Provide the [X, Y] coordinate of the cell's center where the given text is located.  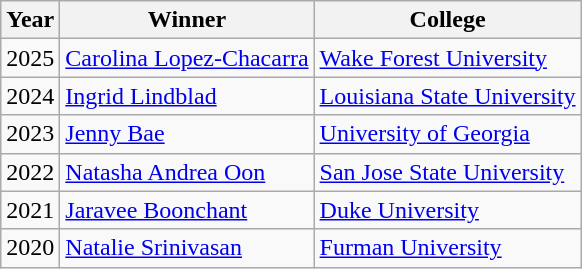
2025 [30, 58]
2024 [30, 96]
2023 [30, 134]
University of Georgia [448, 134]
Carolina Lopez-Chacarra [187, 58]
Wake Forest University [448, 58]
San Jose State University [448, 172]
2021 [30, 210]
2020 [30, 248]
Year [30, 20]
College [448, 20]
Louisiana State University [448, 96]
Duke University [448, 210]
Jaravee Boonchant [187, 210]
2022 [30, 172]
Natasha Andrea Oon [187, 172]
Ingrid Lindblad [187, 96]
Jenny Bae [187, 134]
Furman University [448, 248]
Winner [187, 20]
Natalie Srinivasan [187, 248]
